Scan for the cell matching the given text and deliver its [x, y] coordinate at center. 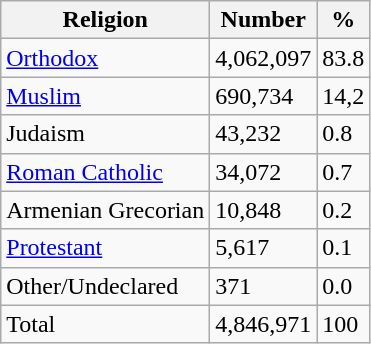
% [344, 20]
34,072 [264, 172]
Orthodox [106, 58]
43,232 [264, 134]
Other/Undeclared [106, 286]
0.0 [344, 286]
Protestant [106, 248]
0.8 [344, 134]
Number [264, 20]
14,2 [344, 96]
Total [106, 324]
0.1 [344, 248]
10,848 [264, 210]
690,734 [264, 96]
0.2 [344, 210]
Religion [106, 20]
371 [264, 286]
100 [344, 324]
4,846,971 [264, 324]
0.7 [344, 172]
Judaism [106, 134]
5,617 [264, 248]
Muslim [106, 96]
4,062,097 [264, 58]
Armenian Grecorian [106, 210]
83.8 [344, 58]
Roman Catholic [106, 172]
